Determine the (X, Y) coordinate at the center of the cell enclosing the given text.  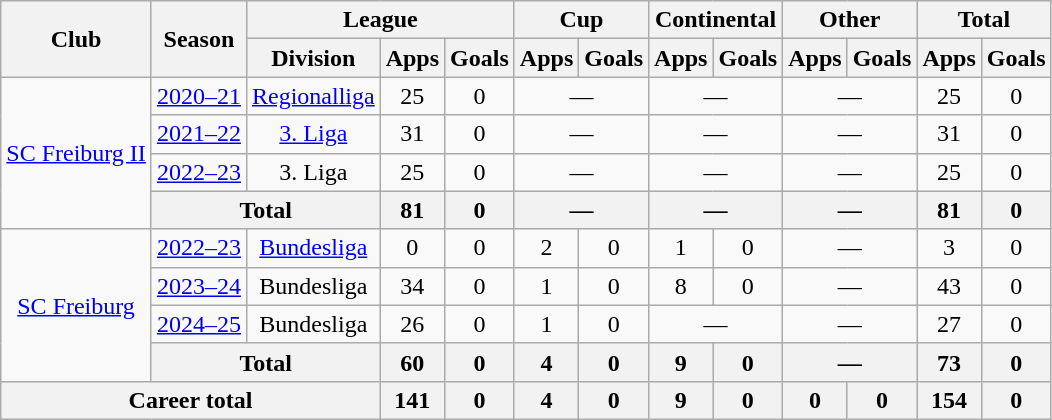
43 (949, 286)
SC Freiburg II (76, 153)
Regionalliga (313, 96)
8 (681, 286)
2020–21 (198, 96)
Season (198, 39)
141 (412, 400)
Other (850, 20)
Cup (581, 20)
Club (76, 39)
Continental (716, 20)
2024–25 (198, 324)
27 (949, 324)
League (380, 20)
60 (412, 362)
26 (412, 324)
2 (546, 248)
SC Freiburg (76, 305)
Division (313, 58)
2023–24 (198, 286)
3 (949, 248)
154 (949, 400)
2021–22 (198, 134)
Career total (190, 400)
73 (949, 362)
34 (412, 286)
